Output the (x, y) coordinate of the center of the cell containing the given text.  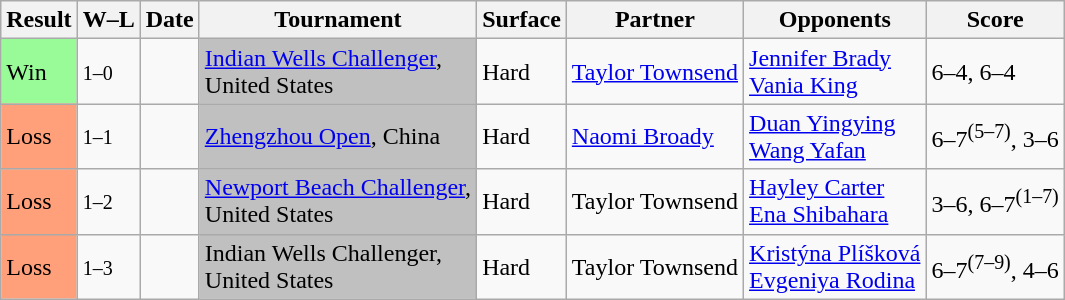
Win (39, 72)
Duan Yingying Wang Yafan (835, 136)
Surface (522, 20)
Hayley Carter Ena Shibahara (835, 202)
Date (170, 20)
Score (995, 20)
Partner (654, 20)
1–2 (108, 202)
Tournament (338, 20)
Result (39, 20)
1–3 (108, 266)
3–6, 6–7(1–7) (995, 202)
Zhengzhou Open, China (338, 136)
6–7(7–9), 4–6 (995, 266)
W–L (108, 20)
6–4, 6–4 (995, 72)
Kristýna Plíšková Evgeniya Rodina (835, 266)
Opponents (835, 20)
1–1 (108, 136)
Naomi Broady (654, 136)
1–0 (108, 72)
6–7(5–7), 3–6 (995, 136)
Newport Beach Challenger, United States (338, 202)
Jennifer Brady Vania King (835, 72)
